Scan for the cell matching the given text and deliver its [x, y] coordinate at center. 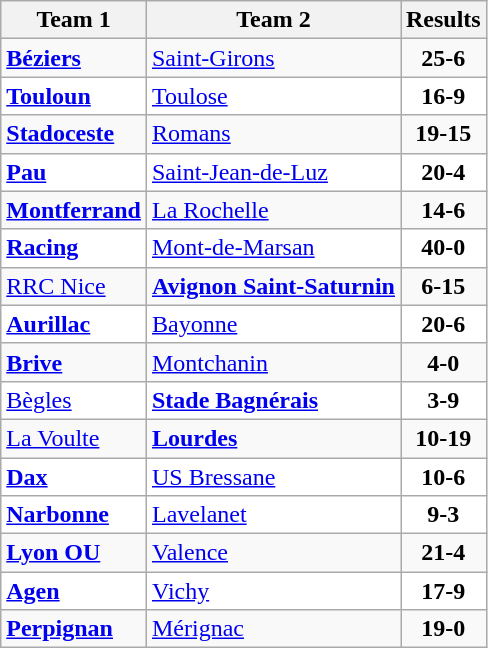
Saint-Girons [273, 58]
Pau [74, 172]
Avignon Saint-Saturnin [273, 286]
19-0 [443, 629]
21-4 [443, 553]
6-15 [443, 286]
Toulose [273, 96]
20-6 [443, 324]
Narbonne [74, 515]
Valence [273, 553]
Agen [74, 591]
La Rochelle [273, 210]
Brive [74, 362]
Montchanin [273, 362]
17-9 [443, 591]
Stade Bagnérais [273, 400]
Team 2 [273, 20]
3-9 [443, 400]
10-19 [443, 438]
16-9 [443, 96]
40-0 [443, 248]
19-15 [443, 134]
20-4 [443, 172]
Bayonne [273, 324]
Lavelanet [273, 515]
Perpignan [74, 629]
Racing [74, 248]
Mont-de-Marsan [273, 248]
9-3 [443, 515]
Saint-Jean-de-Luz [273, 172]
Stadoceste [74, 134]
Aurillac [74, 324]
Results [443, 20]
4-0 [443, 362]
Team 1 [74, 20]
Lourdes [273, 438]
Mérignac [273, 629]
Bègles [74, 400]
10-6 [443, 477]
Romans [273, 134]
14-6 [443, 210]
Lyon OU [74, 553]
RRC Nice [74, 286]
US Bressane [273, 477]
La Voulte [74, 438]
25-6 [443, 58]
Touloun [74, 96]
Dax [74, 477]
Montferrand [74, 210]
Vichy [273, 591]
Béziers [74, 58]
